Identify which cell holds the provided text, then report its [x, y] central coordinate. 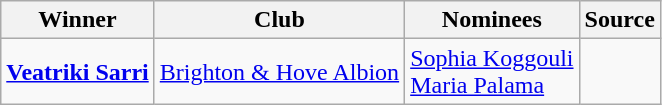
Winner [78, 20]
Brighton & Hove Albion [279, 72]
Source [620, 20]
Club [279, 20]
Sophia KoggouliMaria Palama [492, 72]
Nominees [492, 20]
Veatriki Sarri [78, 72]
